Return the (x, y) coordinate for the center point of the cell that contains the specified text.  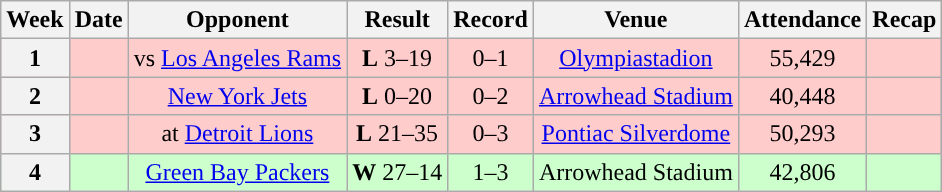
Green Bay Packers (237, 172)
Pontiac Silverdome (636, 134)
Recap (904, 20)
3 (35, 134)
L 3–19 (398, 58)
0–1 (491, 58)
42,806 (802, 172)
40,448 (802, 96)
vs Los Angeles Rams (237, 58)
Result (398, 20)
at Detroit Lions (237, 134)
Date (98, 20)
50,293 (802, 134)
W 27–14 (398, 172)
L 21–35 (398, 134)
0–2 (491, 96)
Opponent (237, 20)
Attendance (802, 20)
1 (35, 58)
New York Jets (237, 96)
2 (35, 96)
L 0–20 (398, 96)
4 (35, 172)
Olympiastadion (636, 58)
Week (35, 20)
Record (491, 20)
55,429 (802, 58)
1–3 (491, 172)
0–3 (491, 134)
Venue (636, 20)
